Identify which cell holds the provided text, then report its [X, Y] central coordinate. 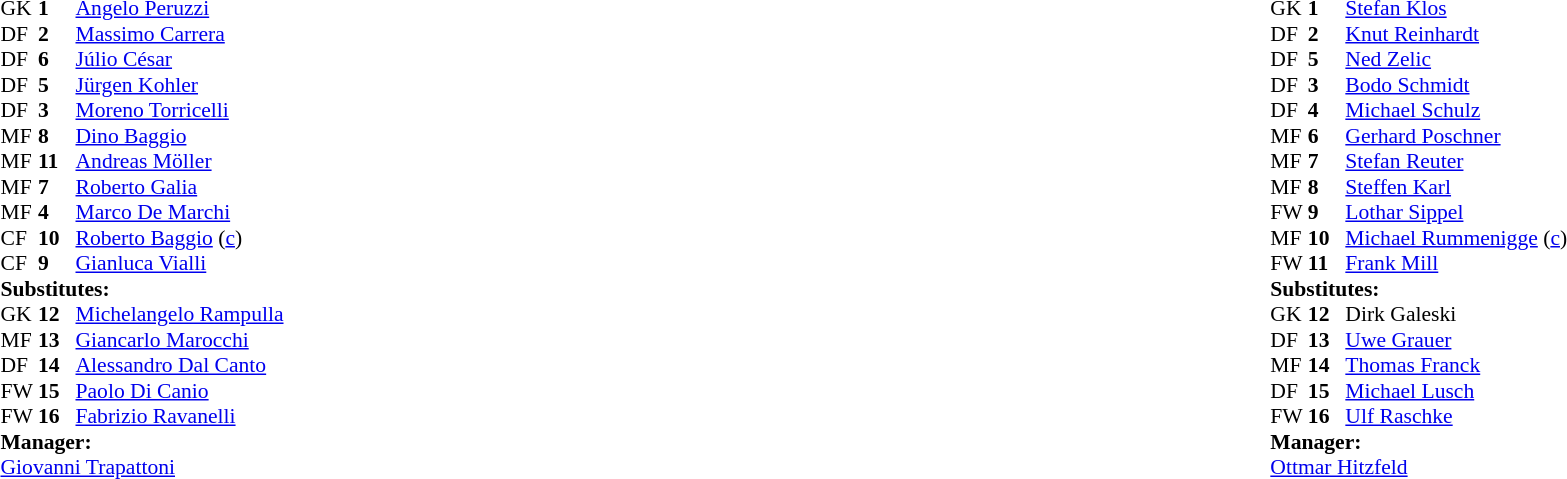
Frank Mill [1456, 263]
Stefan Reuter [1456, 161]
Roberto Galia [180, 187]
Thomas Franck [1456, 365]
Giancarlo Marocchi [180, 340]
Michael Rummenigge (c) [1456, 238]
Lothar Sippel [1456, 213]
Júlio César [180, 59]
Michael Lusch [1456, 391]
Andreas Möller [180, 161]
Michelangelo Rampulla [180, 315]
Alessandro Dal Canto [180, 365]
Uwe Grauer [1456, 340]
Ned Zelic [1456, 59]
Moreno Torricelli [180, 111]
Steffen Karl [1456, 187]
Jürgen Kohler [180, 85]
Gianluca Vialli [180, 263]
Fabrizio Ravanelli [180, 417]
Roberto Baggio (c) [180, 238]
Bodo Schmidt [1456, 85]
Paolo Di Canio [180, 391]
Gerhard Poschner [1456, 136]
Massimo Carrera [180, 34]
Ulf Raschke [1456, 417]
Michael Schulz [1456, 111]
Knut Reinhardt [1456, 34]
Dino Baggio [180, 136]
Marco De Marchi [180, 213]
Dirk Galeski [1456, 315]
